Identify which cell holds the provided text, then report its (X, Y) central coordinate. 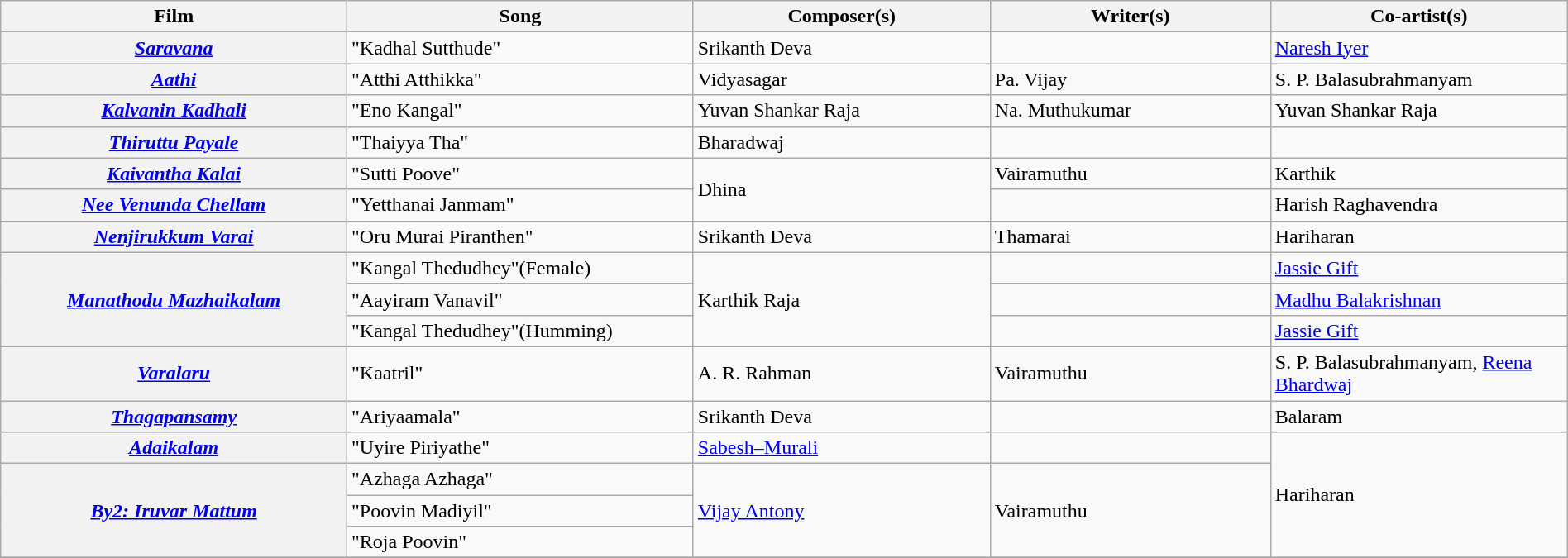
Dhina (842, 189)
"Roja Poovin" (521, 542)
"Sutti Poove" (521, 174)
"Aayiram Vanavil" (521, 299)
"Poovin Madiyil" (521, 511)
A. R. Rahman (842, 374)
Nee Venunda Chellam (174, 205)
Thamarai (1130, 236)
Nenjirukkum Varai (174, 236)
By2: Iruvar Mattum (174, 511)
"Kaatril" (521, 374)
"Yetthanai Janmam" (521, 205)
S. P. Balasubrahmanyam, Reena Bhardwaj (1419, 374)
"Ariyaamala" (521, 416)
Naresh Iyer (1419, 48)
Sabesh–Murali (842, 448)
"Azhaga Azhaga" (521, 479)
Balaram (1419, 416)
Kalvanin Kadhali (174, 111)
Song (521, 17)
Harish Raghavendra (1419, 205)
Bharadwaj (842, 142)
"Oru Murai Piranthen" (521, 236)
Madhu Balakrishnan (1419, 299)
Vijay Antony (842, 511)
Saravana (174, 48)
Aathi (174, 79)
"Uyire Piriyathe" (521, 448)
Na. Muthukumar (1130, 111)
Thiruttu Payale (174, 142)
S. P. Balasubrahmanyam (1419, 79)
"Eno Kangal" (521, 111)
Vidyasagar (842, 79)
Composer(s) (842, 17)
Co-artist(s) (1419, 17)
Thagapansamy (174, 416)
Manathodu Mazhaikalam (174, 299)
Karthik Raja (842, 299)
"Atthi Atthikka" (521, 79)
Writer(s) (1130, 17)
"Kangal Thedudhey"(Humming) (521, 331)
Adaikalam (174, 448)
Pa. Vijay (1130, 79)
Varalaru (174, 374)
"Kangal Thedudhey"(Female) (521, 268)
"Thaiyya Tha" (521, 142)
"Kadhal Sutthude" (521, 48)
Karthik (1419, 174)
Film (174, 17)
Kaivantha Kalai (174, 174)
